Provide the [x, y] coordinate of the cell's center where the given text is located.  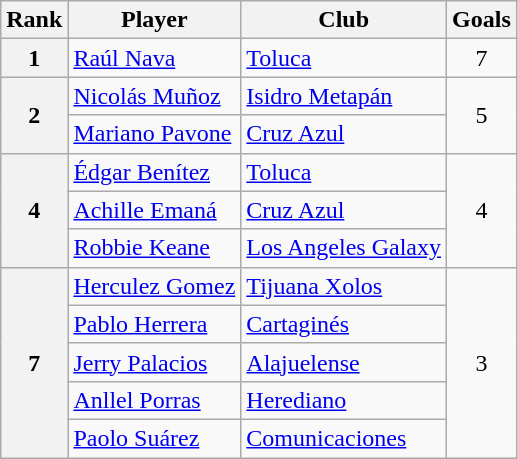
Mariano Pavone [154, 134]
Comunicaciones [344, 438]
Goals [482, 20]
1 [34, 58]
Los Angeles Galaxy [344, 248]
Jerry Palacios [154, 362]
2 [34, 115]
Rank [34, 20]
Club [344, 20]
Paolo Suárez [154, 438]
Nicolás Muñoz [154, 96]
Anllel Porras [154, 400]
Alajuelense [344, 362]
Pablo Herrera [154, 324]
5 [482, 115]
3 [482, 362]
Isidro Metapán [344, 96]
Robbie Keane [154, 248]
Cartaginés [344, 324]
Achille Emaná [154, 210]
Édgar Benítez [154, 172]
Herculez Gomez [154, 286]
Tijuana Xolos [344, 286]
Player [154, 20]
Raúl Nava [154, 58]
Herediano [344, 400]
